Find where the given text appears and provide that cell's center as [x, y] coordinate. 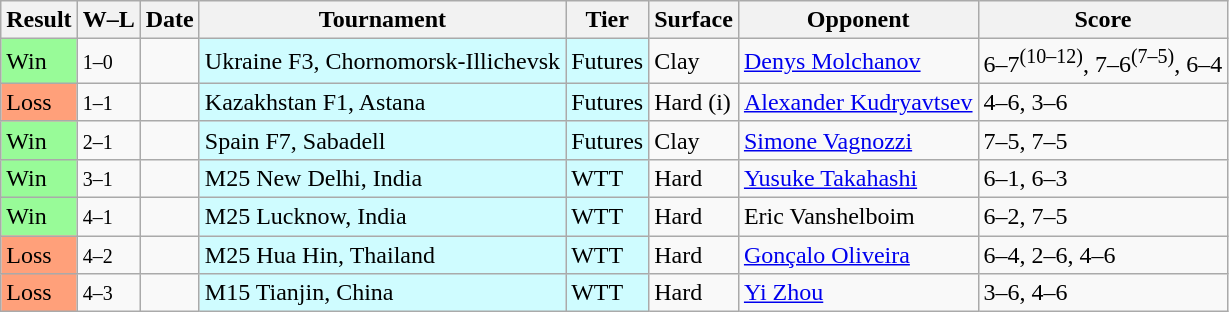
Alexander Kudryavtsev [858, 102]
M25 New Delhi, India [382, 178]
Tournament [382, 20]
Opponent [858, 20]
Yusuke Takahashi [858, 178]
W–L [108, 20]
Date [170, 20]
6–1, 6–3 [1103, 178]
4–3 [108, 293]
Simone Vagnozzi [858, 140]
M25 Hua Hin, Thailand [382, 255]
M25 Lucknow, India [382, 217]
4–1 [108, 217]
1–1 [108, 102]
Gonçalo Oliveira [858, 255]
4–6, 3–6 [1103, 102]
Surface [694, 20]
Denys Molchanov [858, 62]
Result [39, 20]
Hard (i) [694, 102]
6–2, 7–5 [1103, 217]
Tier [608, 20]
3–1 [108, 178]
Eric Vanshelboim [858, 217]
2–1 [108, 140]
6–7(10–12), 7–6(7–5), 6–4 [1103, 62]
M15 Tianjin, China [382, 293]
1–0 [108, 62]
Ukraine F3, Chornomorsk-Illichevsk [382, 62]
6–4, 2–6, 4–6 [1103, 255]
7–5, 7–5 [1103, 140]
Kazakhstan F1, Astana [382, 102]
Spain F7, Sabadell [382, 140]
Yi Zhou [858, 293]
4–2 [108, 255]
3–6, 4–6 [1103, 293]
Score [1103, 20]
